From the cell containing the given text, extract its center point as (X, Y) coordinate. 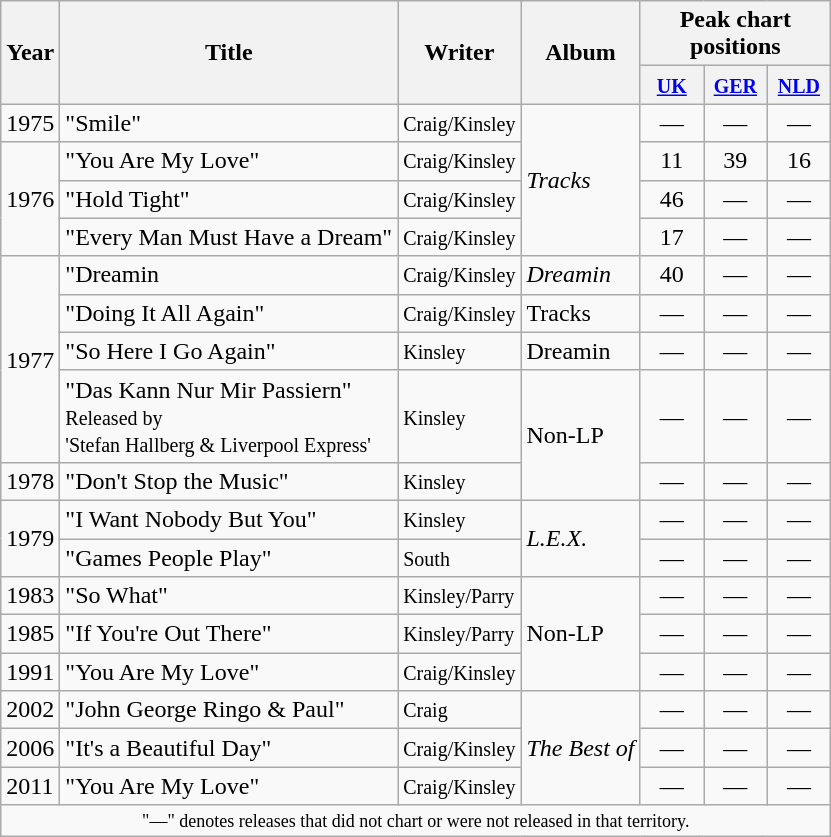
"So Here I Go Again" (229, 351)
"It's a Beautiful Day" (229, 748)
"Every Man Must Have a Dream" (229, 237)
NLD (799, 85)
"John George Ringo & Paul" (229, 710)
2006 (30, 748)
16 (799, 161)
"Games People Play" (229, 557)
Title (229, 52)
39 (736, 161)
"Smile" (229, 123)
"I Want Nobody But You" (229, 519)
Craig (460, 710)
1979 (30, 538)
GER (736, 85)
"Das Kann Nur Mir Passiern" Released by 'Stefan Hallberg & Liverpool Express' (229, 416)
17 (672, 237)
"Doing It All Again" (229, 313)
2002 (30, 710)
"If You're Out There" (229, 634)
1977 (30, 359)
46 (672, 199)
1985 (30, 634)
1991 (30, 672)
11 (672, 161)
L.E.X. (580, 538)
The Best of (580, 748)
Album (580, 52)
1983 (30, 596)
"—" denotes releases that did not chart or were not released in that territory. (416, 820)
"Hold Tight" (229, 199)
Peak chart positions (736, 34)
Year (30, 52)
"Don't Stop the Music" (229, 481)
Writer (460, 52)
"So What" (229, 596)
2011 (30, 786)
1978 (30, 481)
South (460, 557)
1976 (30, 199)
"Dreamin (229, 275)
40 (672, 275)
UK (672, 85)
1975 (30, 123)
